Output the (X, Y) coordinate of the center of the cell containing the given text.  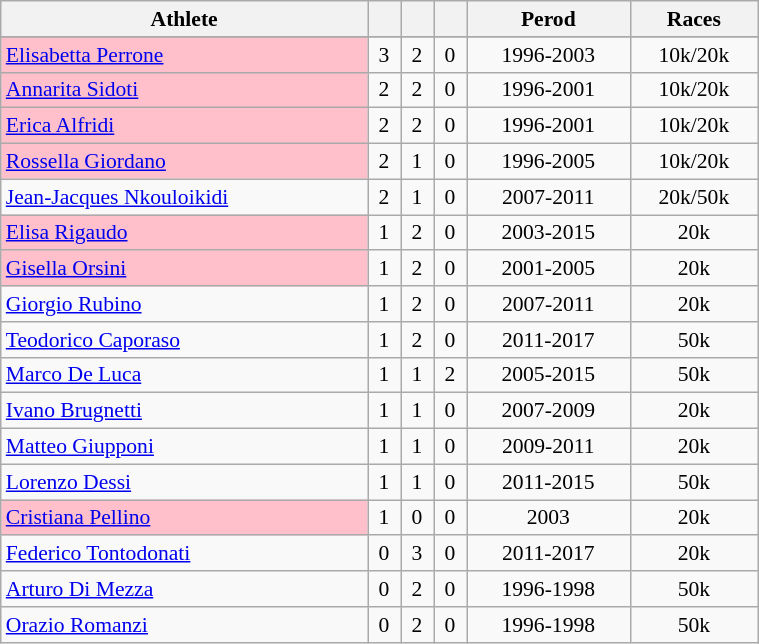
2009-2011 (549, 447)
Teodorico Caporaso (184, 340)
Lorenzo Dessi (184, 482)
Rossella Giordano (184, 162)
Races (694, 19)
Erica Alfridi (184, 126)
Ivano Brugnetti (184, 411)
Elisa Rigaudo (184, 233)
1996-2003 (549, 55)
Annarita Sidoti (184, 90)
2001-2005 (549, 269)
Matteo Giupponi (184, 447)
Cristiana Pellino (184, 518)
2003 (549, 518)
2011-2015 (549, 482)
2005-2015 (549, 375)
Federico Tontodonati (184, 554)
Elisabetta Perrone (184, 55)
Gisella Orsini (184, 269)
2007-2009 (549, 411)
Orazio Romanzi (184, 625)
Arturo Di Mezza (184, 589)
2003-2015 (549, 233)
20k/50k (694, 197)
Athlete (184, 19)
Perod (549, 19)
Marco De Luca (184, 375)
Jean-Jacques Nkouloikidi (184, 197)
Giorgio Rubino (184, 304)
1996-2005 (549, 162)
